Pinpoint the cell where the given text exists, returning its [x, y] midpoint coordinate. 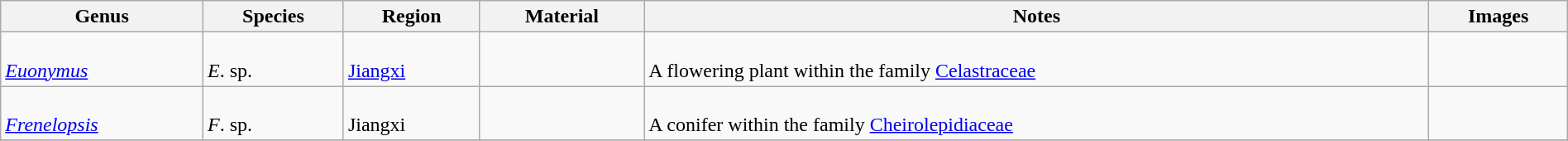
Genus [103, 17]
A conifer within the family Cheirolepidiaceae [1037, 113]
Notes [1037, 17]
F. sp. [273, 113]
Euonymus [103, 60]
Frenelopsis [103, 113]
Material [562, 17]
A flowering plant within the family Celastraceae [1037, 60]
E. sp. [273, 60]
Region [412, 17]
Species [273, 17]
Images [1499, 17]
